For the text-containing cell, return its midpoint in (X, Y) coordinate format. 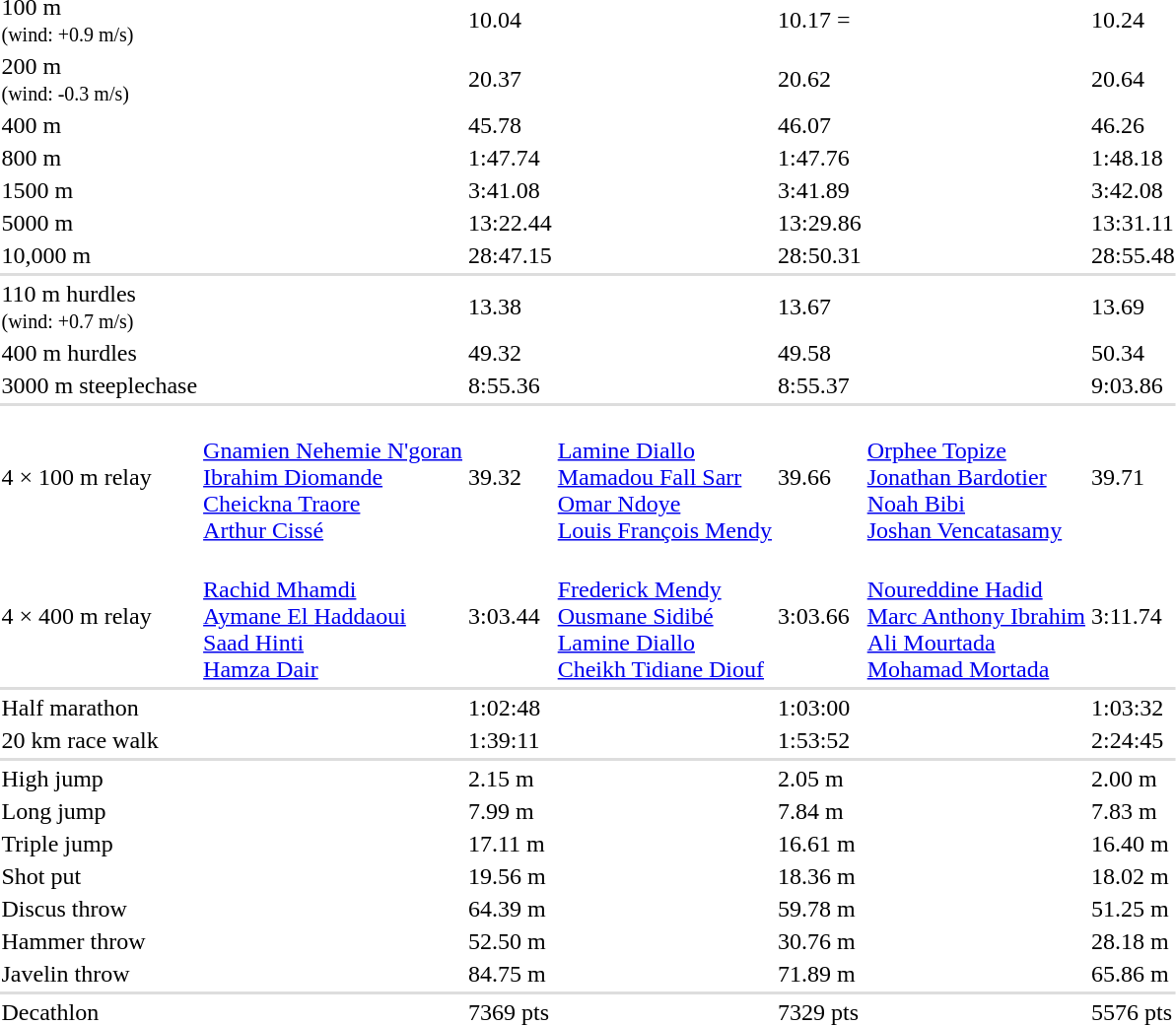
Long jump (100, 811)
Javelin throw (100, 974)
1:03:00 (820, 708)
64.39 m (511, 909)
19.56 m (511, 876)
49.32 (511, 353)
2:24:45 (1133, 740)
7.99 m (511, 811)
20 km race walk (100, 740)
1:47.74 (511, 158)
8:55.36 (511, 385)
1:39:11 (511, 740)
52.50 m (511, 941)
7.83 m (1133, 811)
Triple jump (100, 844)
Rachid MhamdiAymane El HaddaouiSaad HintiHamza Dair (333, 616)
1:47.76 (820, 158)
4 × 400 m relay (100, 616)
400 m hurdles (100, 353)
4 × 100 m relay (100, 477)
Lamine DialloMamadou Fall SarrOmar NdoyeLouis François Mendy (664, 477)
28:50.31 (820, 255)
3000 m steeplechase (100, 385)
800 m (100, 158)
Shot put (100, 876)
3:11.74 (1133, 616)
Gnamien Nehemie N'goranIbrahim DiomandeCheickna TraoreArthur Cissé (333, 477)
3:42.08 (1133, 190)
39.32 (511, 477)
28.18 m (1133, 941)
13.67 (820, 307)
2.00 m (1133, 779)
13.69 (1133, 307)
39.71 (1133, 477)
1:02:48 (511, 708)
Frederick MendyOusmane SidibéLamine DialloCheikh Tidiane Diouf (664, 616)
46.26 (1133, 125)
Noureddine HadidMarc Anthony IbrahimAli MourtadaMohamad Mortada (976, 616)
84.75 m (511, 974)
20.64 (1133, 79)
51.25 m (1133, 909)
13:31.11 (1133, 223)
Orphee TopizeJonathan BardotierNoah BibiJoshan Vencatasamy (976, 477)
200 m(wind: -0.3 m/s) (100, 79)
16.61 m (820, 844)
49.58 (820, 353)
17.11 m (511, 844)
46.07 (820, 125)
9:03.86 (1133, 385)
65.86 m (1133, 974)
59.78 m (820, 909)
Hammer throw (100, 941)
13.38 (511, 307)
10,000 m (100, 255)
1500 m (100, 190)
400 m (100, 125)
20.37 (511, 79)
Half marathon (100, 708)
13:22.44 (511, 223)
110 m hurdles(wind: +0.7 m/s) (100, 307)
1:53:52 (820, 740)
16.40 m (1133, 844)
50.34 (1133, 353)
3:03.66 (820, 616)
45.78 (511, 125)
5000 m (100, 223)
71.89 m (820, 974)
18.02 m (1133, 876)
1:03:32 (1133, 708)
3:41.89 (820, 190)
1:48.18 (1133, 158)
High jump (100, 779)
8:55.37 (820, 385)
39.66 (820, 477)
28:47.15 (511, 255)
20.62 (820, 79)
3:03.44 (511, 616)
2.15 m (511, 779)
3:41.08 (511, 190)
18.36 m (820, 876)
28:55.48 (1133, 255)
7.84 m (820, 811)
30.76 m (820, 941)
2.05 m (820, 779)
13:29.86 (820, 223)
Discus throw (100, 909)
